Provide the (x, y) coordinate of the cell's center where the given text is located.  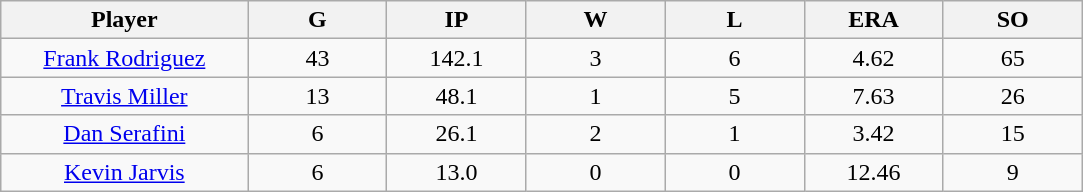
4.62 (874, 58)
13 (318, 96)
7.63 (874, 96)
48.1 (456, 96)
IP (456, 20)
26.1 (456, 134)
13.0 (456, 172)
ERA (874, 20)
Travis Miller (124, 96)
Frank Rodriguez (124, 58)
3 (596, 58)
5 (734, 96)
Dan Serafini (124, 134)
26 (1012, 96)
SO (1012, 20)
43 (318, 58)
12.46 (874, 172)
2 (596, 134)
15 (1012, 134)
L (734, 20)
65 (1012, 58)
Kevin Jarvis (124, 172)
W (596, 20)
Player (124, 20)
9 (1012, 172)
142.1 (456, 58)
G (318, 20)
3.42 (874, 134)
